Detect which cell encompasses the target text, then output its [x, y] center coordinate. 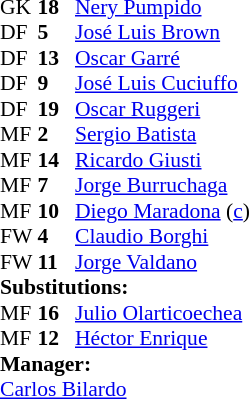
13 [57, 58]
4 [57, 237]
19 [57, 109]
14 [57, 160]
2 [57, 135]
7 [57, 185]
11 [57, 262]
12 [57, 339]
10 [57, 211]
16 [57, 313]
5 [57, 33]
9 [57, 83]
